Detect which cell encompasses the target text, then output its [x, y] center coordinate. 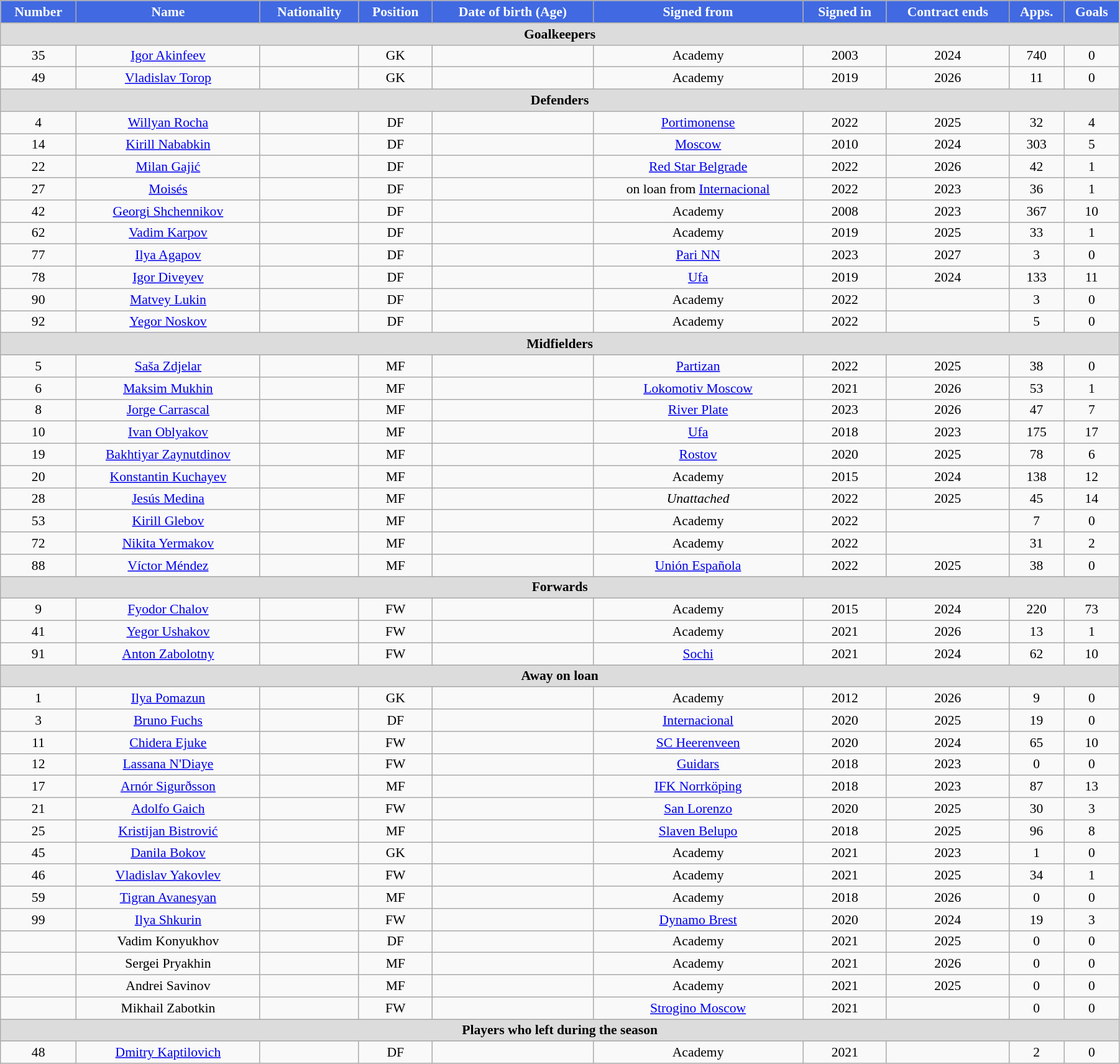
48 [39, 1053]
Apps. [1037, 12]
91 [39, 654]
Anton Zabolotny [168, 654]
303 [1037, 145]
28 [39, 499]
Bruno Fuchs [168, 720]
25 [39, 831]
Nationality [310, 12]
Matvey Lukin [168, 300]
2027 [947, 255]
Signed in [845, 12]
47 [1037, 410]
Yegor Ushakov [168, 632]
on loan from Internacional [698, 189]
Jorge Carrascal [168, 410]
Moscow [698, 145]
SC Heerenveen [698, 743]
Jesús Medina [168, 499]
175 [1037, 433]
59 [39, 897]
33 [1037, 233]
Igor Diveyev [168, 278]
Arnór Sigurðsson [168, 787]
Dynamo Brest [698, 920]
Goals [1091, 12]
Guidars [698, 764]
30 [1037, 809]
Defenders [560, 101]
77 [39, 255]
Players who left during the season [560, 1030]
Moisés [168, 189]
Sochi [698, 654]
Away on loan [560, 676]
Saša Zdjelar [168, 366]
138 [1037, 477]
Strogino Moscow [698, 1008]
IFK Norrköping [698, 787]
Vadim Konyukhov [168, 942]
87 [1037, 787]
Slaven Belupo [698, 831]
49 [39, 78]
Vladislav Yakovlev [168, 876]
2008 [845, 211]
2010 [845, 145]
Unión Española [698, 566]
Andrei Savinov [168, 986]
Internacional [698, 720]
88 [39, 566]
Danila Bokov [168, 853]
21 [39, 809]
65 [1037, 743]
27 [39, 189]
Fyodor Chalov [168, 610]
Maksim Mukhin [168, 388]
Kirill Glebov [168, 521]
Sergei Pryakhin [168, 964]
Forwards [560, 587]
Tigran Avanesyan [168, 897]
20 [39, 477]
Ilya Agapov [168, 255]
Milan Gajić [168, 167]
31 [1037, 543]
Vladislav Torop [168, 78]
Name [168, 12]
Mikhail Zabotkin [168, 1008]
Vadim Karpov [168, 233]
Portimonense [698, 122]
34 [1037, 876]
Signed from [698, 12]
Goalkeepers [560, 34]
Rostov [698, 455]
Ilya Pomazun [168, 699]
740 [1037, 56]
220 [1037, 610]
Number [39, 12]
41 [39, 632]
92 [39, 322]
Partizan [698, 366]
Unattached [698, 499]
Midfielders [560, 344]
Date of birth (Age) [512, 12]
Konstantin Kuchayev [168, 477]
Lassana N'Diaye [168, 764]
Kirill Nababkin [168, 145]
Bakhtiyar Zaynutdinov [168, 455]
Chidera Ejuke [168, 743]
Igor Akinfeev [168, 56]
Nikita Yermakov [168, 543]
133 [1037, 278]
San Lorenzo [698, 809]
Position [395, 12]
Víctor Méndez [168, 566]
367 [1037, 211]
River Plate [698, 410]
Ilya Shkurin [168, 920]
22 [39, 167]
46 [39, 876]
72 [39, 543]
32 [1037, 122]
Kristijan Bistrović [168, 831]
Pari NN [698, 255]
Contract ends [947, 12]
96 [1037, 831]
2003 [845, 56]
Red Star Belgrade [698, 167]
Georgi Shchennikov [168, 211]
Dmitry Kaptilovich [168, 1053]
73 [1091, 610]
99 [39, 920]
Willyan Rocha [168, 122]
2012 [845, 699]
Lokomotiv Moscow [698, 388]
90 [39, 300]
Ivan Oblyakov [168, 433]
36 [1037, 189]
35 [39, 56]
Adolfo Gaich [168, 809]
Yegor Noskov [168, 322]
